For the text-containing cell, return its midpoint in [X, Y] coordinate format. 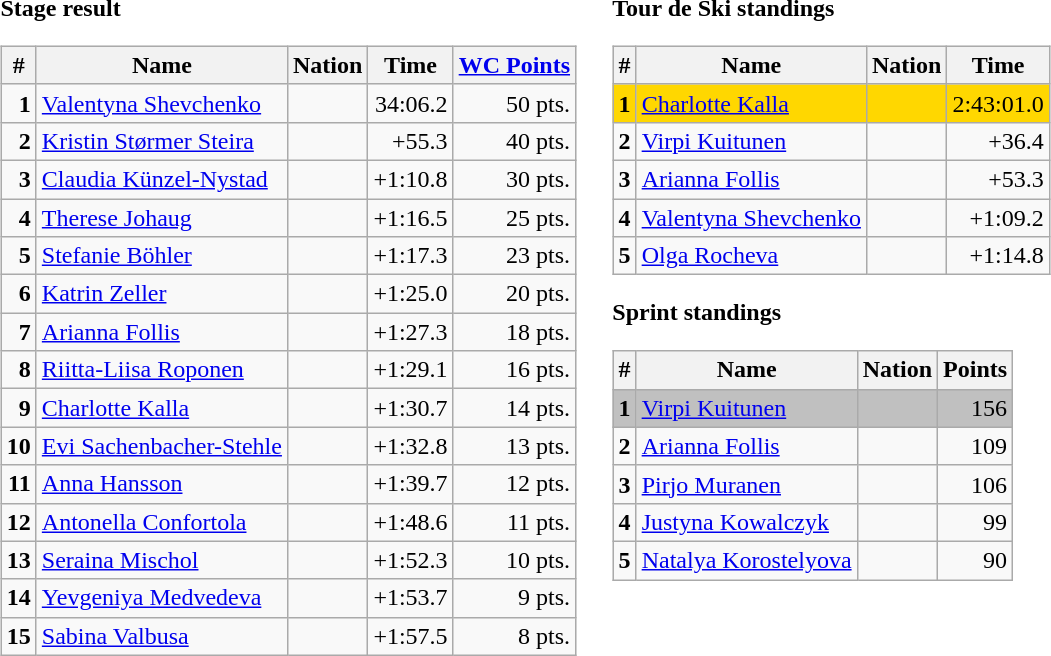
Stefanie Böhler [162, 256]
Antonella Confortola [162, 522]
9 pts. [514, 598]
12 [18, 522]
+55.3 [410, 141]
+1:53.7 [410, 598]
13 pts. [514, 446]
10 pts. [514, 560]
11 [18, 484]
90 [976, 560]
Anna Hansson [162, 484]
Riitta-Liisa Roponen [162, 370]
+1:14.8 [998, 256]
Justyna Kowalczyk [746, 522]
8 pts. [514, 636]
11 pts. [514, 522]
Evi Sachenbacher-Stehle [162, 446]
13 [18, 560]
+1:09.2 [998, 217]
50 pts. [514, 103]
25 pts. [514, 217]
2:43:01.0 [998, 103]
+1:17.3 [410, 256]
106 [976, 484]
Natalya Korostelyova [746, 560]
+1:32.8 [410, 446]
30 pts. [514, 179]
34:06.2 [410, 103]
10 [18, 446]
+1:16.5 [410, 217]
99 [976, 522]
+1:25.0 [410, 294]
8 [18, 370]
+36.4 [998, 141]
+53.3 [998, 179]
WC Points [514, 65]
9 [18, 408]
+1:48.6 [410, 522]
20 pts. [514, 294]
+1:27.3 [410, 332]
7 [18, 332]
Olga Rocheva [751, 256]
109 [976, 446]
14 [18, 598]
+1:30.7 [410, 408]
23 pts. [514, 256]
14 pts. [514, 408]
Sabina Valbusa [162, 636]
+1:39.7 [410, 484]
Therese Johaug [162, 217]
156 [976, 408]
Yevgeniya Medvedeva [162, 598]
+1:57.5 [410, 636]
6 [18, 294]
Seraina Mischol [162, 560]
+1:10.8 [410, 179]
16 pts. [514, 370]
Kristin Størmer Steira [162, 141]
40 pts. [514, 141]
15 [18, 636]
Pirjo Muranen [746, 484]
Katrin Zeller [162, 294]
+1:29.1 [410, 370]
18 pts. [514, 332]
+1:52.3 [410, 560]
Points [976, 370]
Claudia Künzel-Nystad [162, 179]
12 pts. [514, 484]
